Locate the cell with the specified text and output its (X, Y) center coordinate. 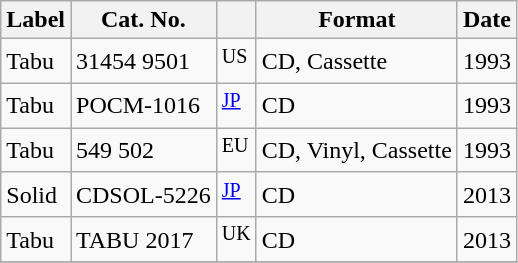
Solid (36, 194)
31454 9501 (143, 62)
CD, Vinyl, Cassette (356, 150)
POCM-1016 (143, 106)
Format (356, 20)
US (236, 62)
TABU 2017 (143, 240)
Date (486, 20)
Cat. No. (143, 20)
549 502 (143, 150)
Label (36, 20)
UK (236, 240)
CDSOL-5226 (143, 194)
EU (236, 150)
CD, Cassette (356, 62)
